Return the [X, Y] coordinate for the center point of the cell that contains the specified text.  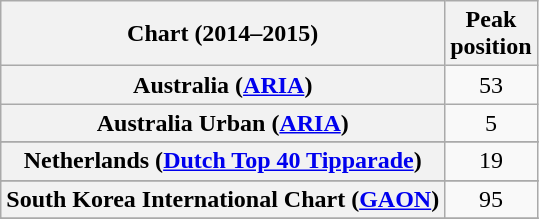
Chart (2014–2015) [223, 34]
19 [491, 161]
53 [491, 85]
Netherlands (Dutch Top 40 Tipparade) [223, 161]
South Korea International Chart (GAON) [223, 199]
95 [491, 199]
Australia (ARIA) [223, 85]
Peakposition [491, 34]
Australia Urban (ARIA) [223, 123]
5 [491, 123]
